Determine the (X, Y) coordinate at the center of the cell enclosing the given text.  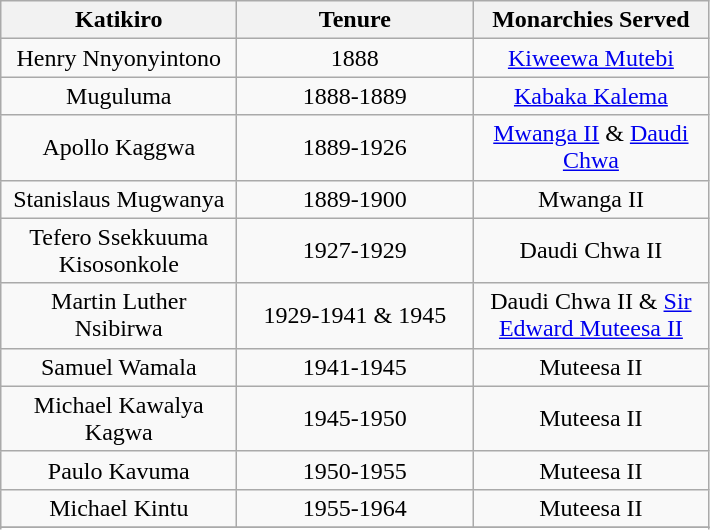
1888 (355, 58)
Kabaka Kalema (591, 96)
Mwanga II & Daudi Chwa (591, 148)
Daudi Chwa II & Sir Edward Muteesa II (591, 316)
Paulo Kavuma (119, 470)
Henry Nnyonyintono (119, 58)
Apollo Kaggwa (119, 148)
1927-1929 (355, 250)
1955-1964 (355, 508)
Samuel Wamala (119, 367)
1889-1900 (355, 199)
1888-1889 (355, 96)
Katikiro (119, 20)
Martin Luther Nsibirwa (119, 316)
Michael Kintu (119, 508)
Mwanga II (591, 199)
1950-1955 (355, 470)
Tefero Ssekkuuma Kisosonkole (119, 250)
Monarchies Served (591, 20)
1889-1926 (355, 148)
Tenure (355, 20)
1929-1941 & 1945 (355, 316)
Stanislaus Mugwanya (119, 199)
Daudi Chwa II (591, 250)
1945-1950 (355, 418)
Kiweewa Mutebi (591, 58)
1941-1945 (355, 367)
Michael Kawalya Kagwa (119, 418)
Muguluma (119, 96)
